Find where the given text appears and provide that cell's center as [x, y] coordinate. 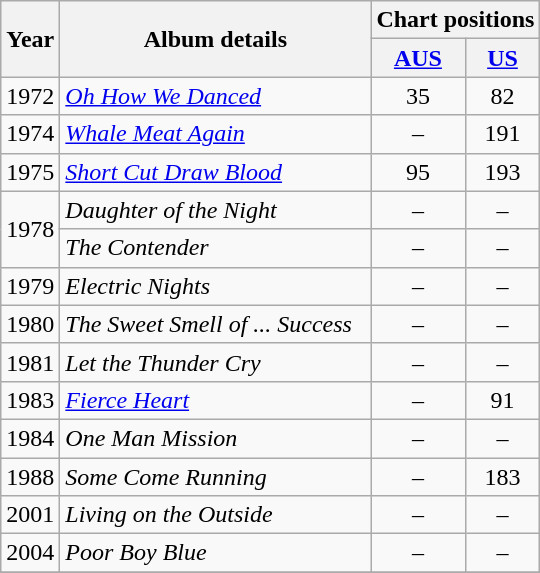
Chart positions [456, 20]
2004 [30, 553]
Electric Nights [216, 286]
95 [418, 172]
82 [502, 96]
AUS [418, 58]
35 [418, 96]
1972 [30, 96]
1979 [30, 286]
191 [502, 134]
1983 [30, 400]
1984 [30, 438]
Some Come Running [216, 477]
1988 [30, 477]
The Sweet Smell of ... Success [216, 324]
Poor Boy Blue [216, 553]
1981 [30, 362]
2001 [30, 515]
Living on the Outside [216, 515]
193 [502, 172]
One Man Mission [216, 438]
Fierce Heart [216, 400]
183 [502, 477]
1980 [30, 324]
The Contender [216, 248]
Year [30, 39]
1978 [30, 229]
Let the Thunder Cry [216, 362]
US [502, 58]
Short Cut Draw Blood [216, 172]
1974 [30, 134]
Album details [216, 39]
91 [502, 400]
Oh How We Danced [216, 96]
Daughter of the Night [216, 210]
1975 [30, 172]
Whale Meat Again [216, 134]
